Detect which cell encompasses the target text, then output its [X, Y] center coordinate. 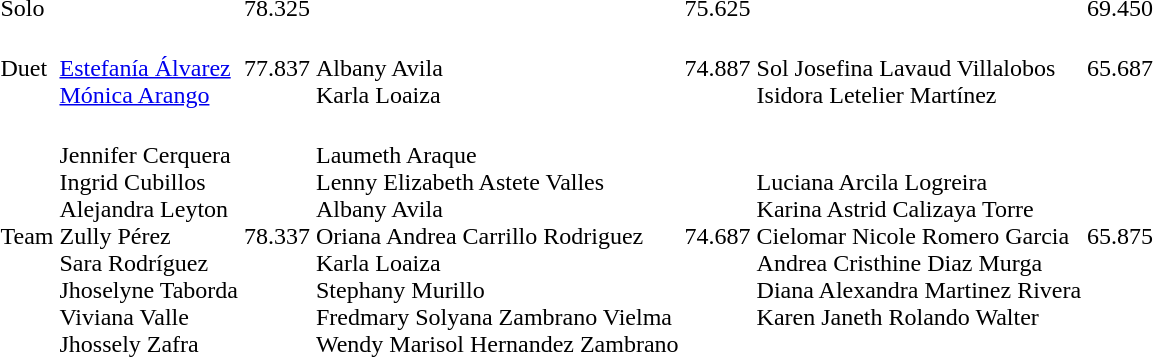
Sol Josefina Lavaud VillalobosIsidora Letelier Martínez [919, 68]
77.837 [276, 68]
Albany AvilaKarla Loaiza [497, 68]
74.887 [718, 68]
Estefanía ÁlvarezMónica Arango [149, 68]
